From the cell containing the given text, extract its center point as [x, y] coordinate. 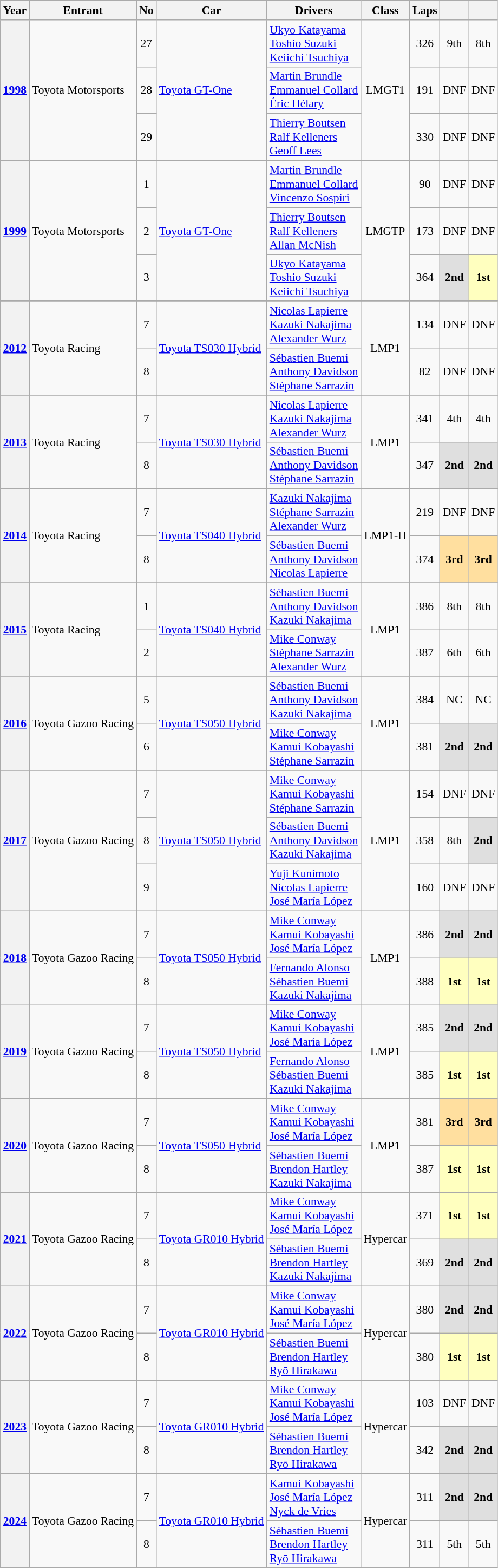
Mike Conway Stéphane Sarrazin Alexander Wurz [314, 653]
103 [425, 1403]
1999 [15, 231]
154 [425, 794]
LMGTP [385, 231]
2024 [15, 1520]
330 [425, 138]
Drivers [314, 10]
358 [425, 840]
9th [455, 43]
Car [212, 10]
219 [425, 512]
347 [425, 466]
2016 [15, 723]
29 [146, 138]
28 [146, 90]
Laps [425, 10]
342 [425, 1451]
2019 [15, 1051]
2015 [15, 629]
6 [146, 747]
2012 [15, 349]
2020 [15, 1146]
LMGT1 [385, 90]
191 [425, 90]
341 [425, 419]
2022 [15, 1333]
2017 [15, 841]
5 [146, 701]
Kazuki Nakajima Stéphane Sarrazin Alexander Wurz [314, 512]
326 [425, 43]
173 [425, 231]
Thierry Boutsen Ralf Kelleners Allan McNish [314, 231]
9 [146, 888]
Martin Brundle Emmanuel Collard Vincenzo Sospiri [314, 184]
384 [425, 701]
2021 [15, 1239]
Entrant [83, 10]
No [146, 10]
2014 [15, 536]
2023 [15, 1427]
Thierry Boutsen Ralf Kelleners Geoff Lees [314, 138]
160 [425, 888]
371 [425, 1216]
1998 [15, 90]
Sébastien Buemi Anthony Davidson Nicolas Lapierre [314, 560]
90 [425, 184]
Kamui Kobayashi José María López Nyck de Vries [314, 1498]
369 [425, 1263]
3 [146, 278]
82 [425, 371]
Class [385, 10]
Year [15, 10]
374 [425, 560]
LMP1-H [385, 536]
364 [425, 278]
2013 [15, 442]
134 [425, 325]
Martin Brundle Emmanuel Collard Éric Hélary [314, 90]
27 [146, 43]
Yuji Kunimoto Nicolas Lapierre José María López [314, 888]
2018 [15, 958]
388 [425, 981]
